Return the (X, Y) coordinate for the center point of the cell that contains the specified text.  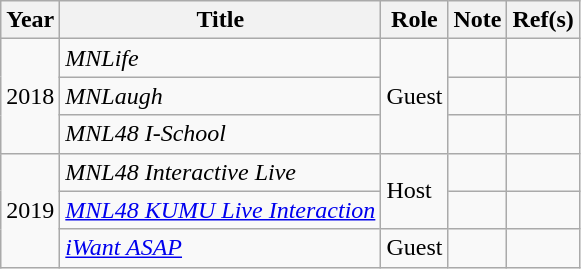
MNL48 Interactive Live (220, 172)
Year (30, 20)
Ref(s) (543, 20)
MNLife (220, 58)
2018 (30, 96)
MNL48 I-School (220, 134)
Note (478, 20)
Host (414, 191)
iWant ASAP (220, 248)
Role (414, 20)
MNLaugh (220, 96)
MNL48 KUMU Live Interaction (220, 210)
Title (220, 20)
2019 (30, 210)
